Provide the [X, Y] coordinate of the cell's center where the given text is located.  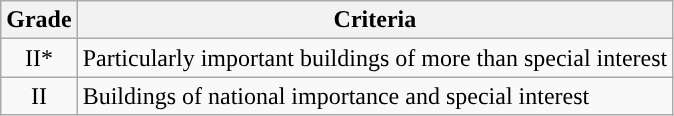
Particularly important buildings of more than special interest [375, 58]
Grade [39, 20]
II [39, 96]
Buildings of national importance and special interest [375, 96]
Criteria [375, 20]
II* [39, 58]
